Capture the cell that displays the provided text and extract its [X, Y] central coordinate. 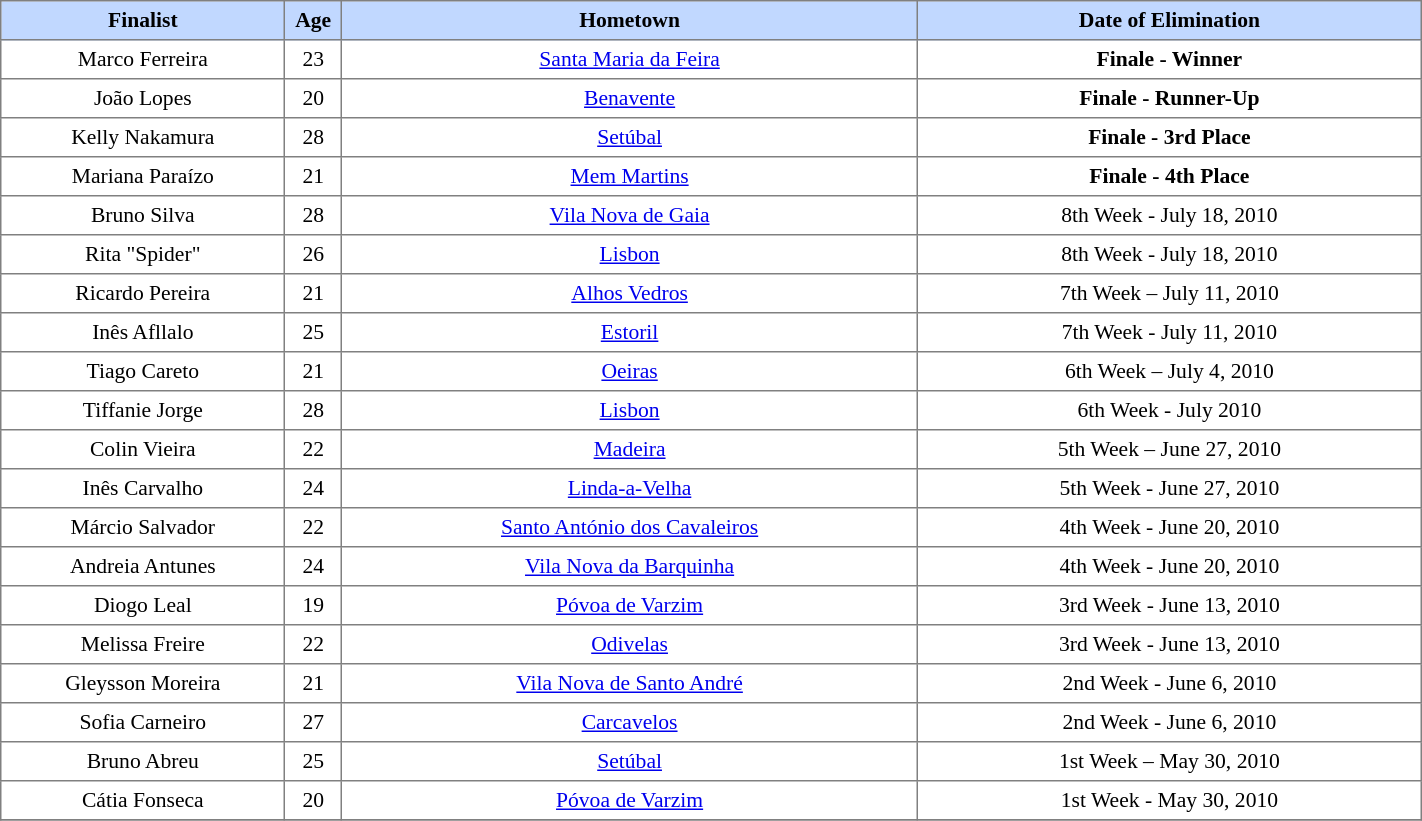
23 [314, 60]
1st Week - May 30, 2010 [1170, 800]
Mem Martins [630, 176]
5th Week - June 27, 2010 [1170, 488]
19 [314, 606]
Santo António dos Cavaleiros [630, 528]
Inês Carvalho [143, 488]
Oeiras [630, 372]
Kelly Nakamura [143, 138]
Finale - 3rd Place [1170, 138]
Márcio Salvador [143, 528]
Age [314, 20]
Benavente [630, 98]
26 [314, 254]
Bruno Abreu [143, 762]
Vila Nova da Barquinha [630, 566]
Gleysson Moreira [143, 684]
Ricardo Pereira [143, 294]
Finale - Winner [1170, 60]
Mariana Paraízo [143, 176]
Santa Maria da Feira [630, 60]
Sofia Carneiro [143, 722]
Diogo Leal [143, 606]
1st Week – May 30, 2010 [1170, 762]
Andreia Antunes [143, 566]
Melissa Freire [143, 644]
Finale - Runner-Up [1170, 98]
Finalist [143, 20]
Colin Vieira [143, 450]
João Lopes [143, 98]
Cátia Fonseca [143, 800]
7th Week – July 11, 2010 [1170, 294]
Marco Ferreira [143, 60]
Tiffanie Jorge [143, 410]
Vila Nova de Gaia [630, 216]
Alhos Vedros [630, 294]
Vila Nova de Santo André [630, 684]
Finale - 4th Place [1170, 176]
Date of Elimination [1170, 20]
Tiago Careto [143, 372]
Carcavelos [630, 722]
6th Week – July 4, 2010 [1170, 372]
6th Week - July 2010 [1170, 410]
Rita "Spider" [143, 254]
Linda-a-Velha [630, 488]
27 [314, 722]
Madeira [630, 450]
7th Week - July 11, 2010 [1170, 332]
Hometown [630, 20]
Odivelas [630, 644]
Estoril [630, 332]
5th Week – June 27, 2010 [1170, 450]
Bruno Silva [143, 216]
Inês Afllalo [143, 332]
